Scan for the cell matching the given text and deliver its [x, y] coordinate at center. 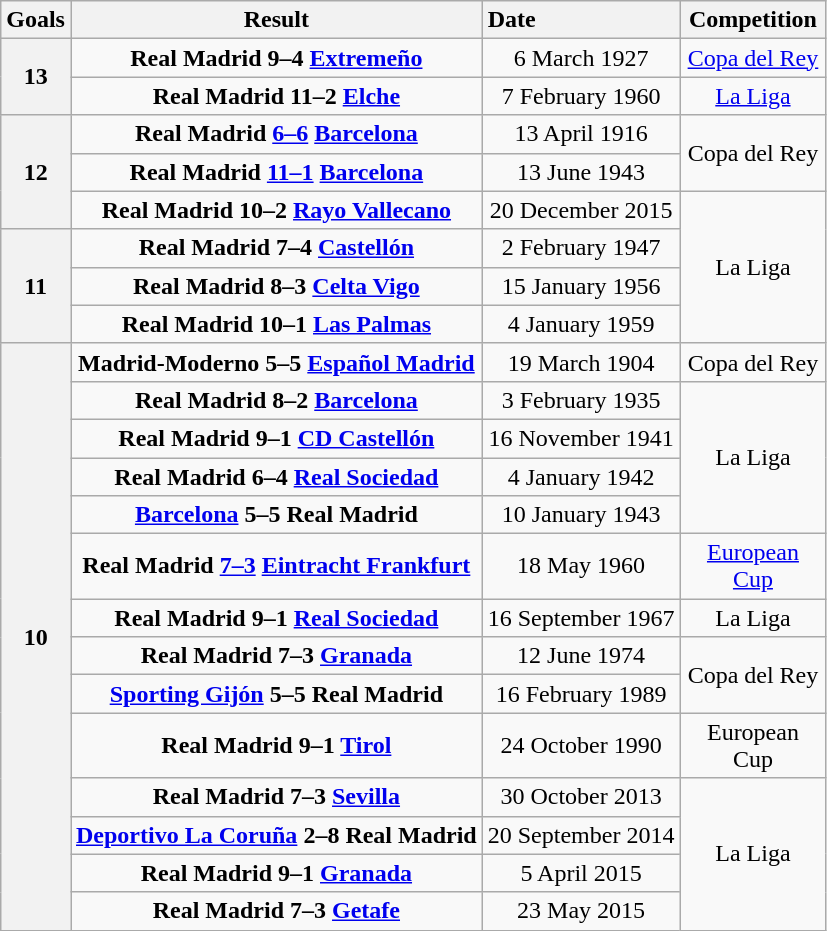
Real Madrid 7–3 Getafe [276, 911]
Real Madrid 7–3 Granada [276, 656]
12 [36, 172]
13 April 1916 [581, 134]
16 November 1941 [581, 438]
15 January 1956 [581, 286]
7 February 1960 [581, 96]
4 January 1959 [581, 324]
Real Madrid 7–3 Eintracht Frankfurt [276, 566]
2 February 1947 [581, 248]
18 May 1960 [581, 566]
16 September 1967 [581, 618]
13 June 1943 [581, 172]
20 December 2015 [581, 210]
Real Madrid 9–1 Granada [276, 873]
4 January 1942 [581, 477]
10 January 1943 [581, 515]
Date [581, 20]
Real Madrid 9–1 CD Castellón [276, 438]
Real Madrid 9–1 Tirol [276, 746]
20 September 2014 [581, 835]
Real Madrid 11–2 Elche [276, 96]
Real Madrid 11–1 Barcelona [276, 172]
Real Madrid 8–2 Barcelona [276, 400]
Madrid-Moderno 5–5 Español Madrid [276, 362]
19 March 1904 [581, 362]
Sporting Gijón 5–5 Real Madrid [276, 694]
11 [36, 286]
Real Madrid 9–4 Extremeño [276, 58]
Real Madrid 7–4 Castellón [276, 248]
Real Madrid 10–1 Las Palmas [276, 324]
Barcelona 5–5 Real Madrid [276, 515]
23 May 2015 [581, 911]
Real Madrid 8–3 Celta Vigo [276, 286]
24 October 1990 [581, 746]
Real Madrid 7–3 Sevilla [276, 797]
Real Madrid 6–4 Real Sociedad [276, 477]
30 October 2013 [581, 797]
Goals [36, 20]
Result [276, 20]
3 February 1935 [581, 400]
12 June 1974 [581, 656]
Competition [753, 20]
6 March 1927 [581, 58]
5 April 2015 [581, 873]
10 [36, 636]
16 February 1989 [581, 694]
Real Madrid 10–2 Rayo Vallecano [276, 210]
Deportivo La Coruña 2–8 Real Madrid [276, 835]
Real Madrid 6–6 Barcelona [276, 134]
13 [36, 77]
Real Madrid 9–1 Real Sociedad [276, 618]
